Provide the [x, y] coordinate of the cell's center where the given text is located.  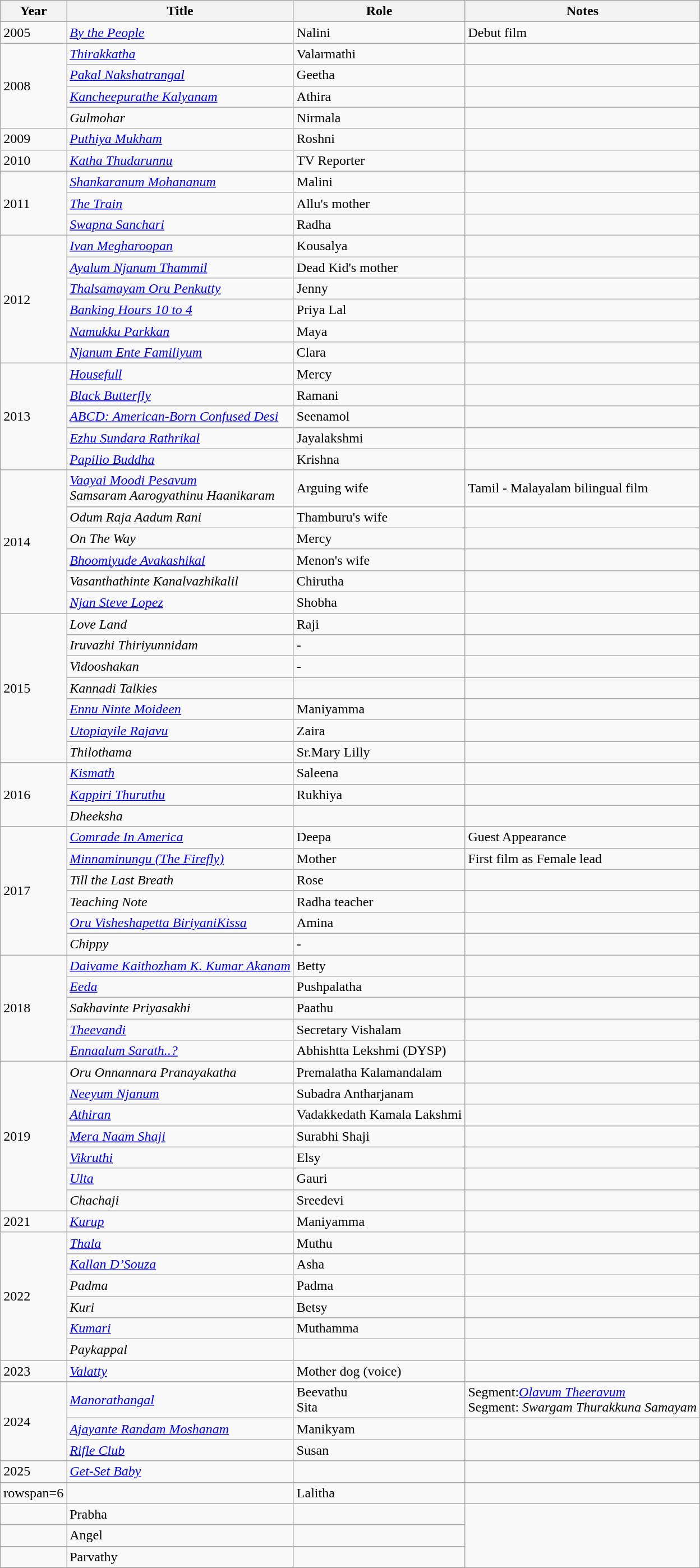
Surabhi Shaji [379, 1136]
Rukhiya [379, 795]
Athira [379, 96]
Puthiya Mukham [181, 139]
2016 [34, 795]
Geetha [379, 75]
Get-Set Baby [181, 1472]
Swapna Sanchari [181, 224]
Gauri [379, 1179]
Valarmathi [379, 54]
Thamburu's wife [379, 517]
Asha [379, 1264]
Love Land [181, 624]
Eeda [181, 987]
Katha Thudarunnu [181, 160]
Kuri [181, 1307]
By the People [181, 33]
2012 [34, 299]
Valatty [181, 1371]
Kumari [181, 1329]
2021 [34, 1221]
2019 [34, 1136]
Black Butterfly [181, 395]
Muthu [379, 1243]
Ennaalum Sarath..? [181, 1051]
2011 [34, 203]
Kurup [181, 1221]
Housefull [181, 374]
2015 [34, 688]
Tamil - Malayalam bilingual film [582, 488]
Chirutha [379, 581]
Betsy [379, 1307]
Ulta [181, 1179]
Till the Last Breath [181, 880]
Zaira [379, 731]
Menon's wife [379, 560]
Ezhu Sundara Rathrikal [181, 438]
Sr.Mary Lilly [379, 752]
Chippy [181, 944]
2023 [34, 1371]
Namukku Parkkan [181, 331]
Year [34, 11]
Sakhavinte Priyasakhi [181, 1008]
Shankaranum Mohananum [181, 182]
Krishna [379, 459]
Vidooshakan [181, 667]
Minnaminungu (The Firefly) [181, 859]
Vikruthi [181, 1157]
Radha teacher [379, 901]
Seenamol [379, 417]
Angel [181, 1535]
Secretary Vishalam [379, 1030]
Paathu [379, 1008]
Thala [181, 1243]
2013 [34, 417]
Guest Appearance [582, 837]
Malini [379, 182]
Paykappal [181, 1350]
The Train [181, 203]
Kismath [181, 773]
2022 [34, 1296]
Bhoomiyude Avakashikal [181, 560]
Gulmohar [181, 118]
Raji [379, 624]
2009 [34, 139]
Jenny [379, 289]
Susan [379, 1450]
Segment:Olavum TheeravumSegment: Swargam Thurakkuna Samayam [582, 1400]
Priya Lal [379, 310]
Jayalakshmi [379, 438]
2014 [34, 542]
Vadakkedath Kamala Lakshmi [379, 1115]
TV Reporter [379, 160]
Nirmala [379, 118]
Elsy [379, 1157]
Role [379, 11]
Parvathy [181, 1557]
Kousalya [379, 246]
Kannadi Talkies [181, 688]
Deepa [379, 837]
Odum Raja Aadum Rani [181, 517]
Theevandi [181, 1030]
2010 [34, 160]
Lalitha [379, 1493]
Allu's mother [379, 203]
Arguing wife [379, 488]
Manorathangal [181, 1400]
Banking Hours 10 to 4 [181, 310]
Rose [379, 880]
Teaching Note [181, 901]
Ivan Megharoopan [181, 246]
Thirakkatha [181, 54]
Pushpalatha [379, 987]
Ramani [379, 395]
Pakal Nakshatrangal [181, 75]
Clara [379, 353]
Comrade In America [181, 837]
Subadra Antharjanam [379, 1094]
Thalsamayam Oru Penkutty [181, 289]
Notes [582, 11]
Daivame Kaithozham K. Kumar Akanam [181, 965]
Kancheepurathe Kalyanam [181, 96]
Njan Steve Lopez [181, 602]
rowspan=6 [34, 1493]
Kallan D’Souza [181, 1264]
2005 [34, 33]
Oru Onnannara Pranayakatha [181, 1072]
Beevathu Sita [379, 1400]
Kappiri Thuruthu [181, 795]
Chachaji [181, 1200]
Ajayante Randam Moshanam [181, 1429]
Radha [379, 224]
Betty [379, 965]
Thilothama [181, 752]
Utopiayile Rajavu [181, 731]
Manikyam [379, 1429]
Sreedevi [379, 1200]
Mother dog (voice) [379, 1371]
Ayalum Njanum Thammil [181, 268]
2024 [34, 1421]
Saleena [379, 773]
2025 [34, 1472]
Njanum Ente Familiyum [181, 353]
First film as Female lead [582, 859]
Dead Kid's mother [379, 268]
Abhishtta Lekshmi (DYSP) [379, 1051]
On The Way [181, 538]
Muthamma [379, 1329]
2017 [34, 891]
Iruvazhi Thiriyunnidam [181, 645]
Papilio Buddha [181, 459]
Rifle Club [181, 1450]
Ennu Ninte Moideen [181, 709]
Premalatha Kalamandalam [379, 1072]
Title [181, 11]
Oru Visheshapetta BiriyaniKissa [181, 923]
Roshni [379, 139]
2018 [34, 1008]
Amina [379, 923]
Nalini [379, 33]
Mother [379, 859]
Shobha [379, 602]
Prabha [181, 1514]
Neeyum Njanum [181, 1094]
Athiran [181, 1115]
Mera Naam Shaji [181, 1136]
2008 [34, 86]
Vasanthathinte Kanalvazhikalil [181, 581]
ABCD: American-Born Confused Desi [181, 417]
Vaayai Moodi PesavumSamsaram Aarogyathinu Haanikaram [181, 488]
Debut film [582, 33]
Dheeksha [181, 816]
Maya [379, 331]
